Output the [X, Y] coordinate of the center of the cell containing the given text.  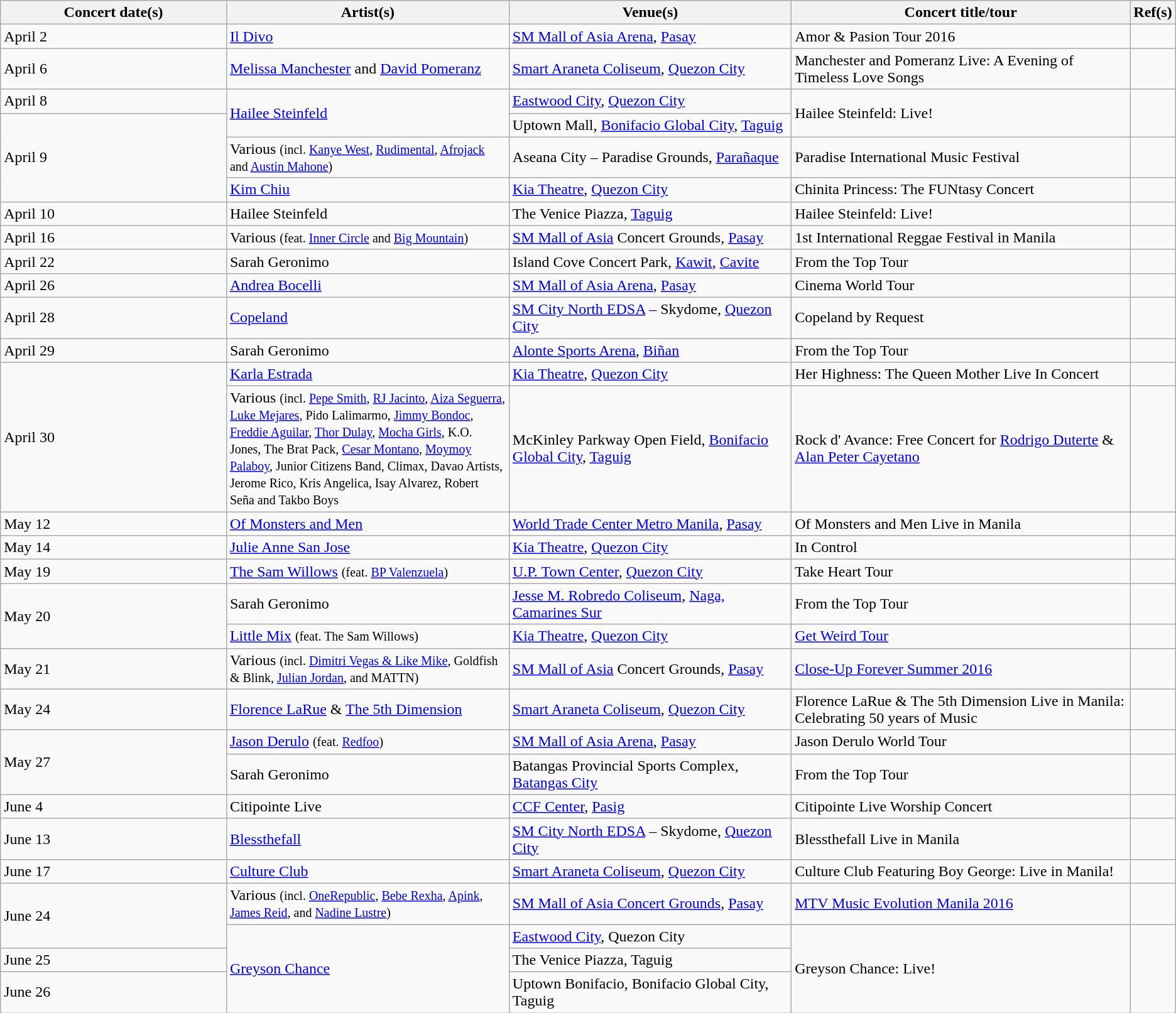
In Control [961, 548]
April 30 [114, 437]
Uptown Mall, Bonifacio Global City, Taguig [650, 125]
June 4 [114, 806]
Jesse M. Robredo Coliseum, Naga, Camarines Sur [650, 604]
Melissa Manchester and David Pomeranz [367, 69]
April 8 [114, 101]
Artist(s) [367, 13]
Aseana City – Paradise Grounds, Parañaque [650, 157]
Greyson Chance [367, 968]
Concert title/tour [961, 13]
Citipointe Live [367, 806]
Manchester and Pomeranz Live: A Evening of Timeless Love Songs [961, 69]
Jason Derulo (feat. Redfoo) [367, 742]
Florence LaRue & The 5th Dimension [367, 710]
The Sam Willows (feat. BP Valenzuela) [367, 572]
Chinita Princess: The FUNtasy Concert [961, 190]
Various (feat. Inner Circle and Big Mountain) [367, 237]
June 13 [114, 839]
April 26 [114, 285]
May 21 [114, 668]
Various (incl. Dimitri Vegas & Like Mike, Goldfish & Blink, Julian Jordan, and MATTN) [367, 668]
Get Weird Tour [961, 636]
Uptown Bonifacio, Bonifacio Global City, Taguig [650, 992]
April 6 [114, 69]
May 24 [114, 710]
April 28 [114, 318]
Culture Club Featuring Boy George: Live in Manila! [961, 871]
April 29 [114, 350]
Amor & Pasion Tour 2016 [961, 36]
May 19 [114, 572]
McKinley Parkway Open Field, Bonifacio Global City, Taguig [650, 449]
Copeland [367, 318]
Of Monsters and Men Live in Manila [961, 524]
Andrea Bocelli [367, 285]
Citipointe Live Worship Concert [961, 806]
1st International Reggae Festival in Manila [961, 237]
April 2 [114, 36]
June 17 [114, 871]
Venue(s) [650, 13]
April 10 [114, 214]
Batangas Provincial Sports Complex, Batangas City [650, 774]
Kim Chiu [367, 190]
Jason Derulo World Tour [961, 742]
Little Mix (feat. The Sam Willows) [367, 636]
CCF Center, Pasig [650, 806]
Island Cove Concert Park, Kawit, Cavite [650, 261]
April 22 [114, 261]
April 9 [114, 157]
Karla Estrada [367, 374]
Copeland by Request [961, 318]
May 20 [114, 615]
Paradise International Music Festival [961, 157]
Blessthefall [367, 839]
Close-Up Forever Summer 2016 [961, 668]
Rock d' Avance: Free Concert for Rodrigo Duterte & Alan Peter Cayetano [961, 449]
U.P. Town Center, Quezon City [650, 572]
Her Highness: The Queen Mother Live In Concert [961, 374]
June 25 [114, 960]
June 26 [114, 992]
May 14 [114, 548]
April 16 [114, 237]
Culture Club [367, 871]
Cinema World Tour [961, 285]
Greyson Chance: Live! [961, 968]
Ref(s) [1153, 13]
June 24 [114, 916]
Florence LaRue & The 5th Dimension Live in Manila: Celebrating 50 years of Music [961, 710]
MTV Music Evolution Manila 2016 [961, 903]
Il Divo [367, 36]
Various (incl. OneRepublic, Bebe Rexha, Apink, James Reid, and Nadine Lustre) [367, 903]
World Trade Center Metro Manila, Pasay [650, 524]
Of Monsters and Men [367, 524]
Concert date(s) [114, 13]
Alonte Sports Arena, Biñan [650, 350]
Julie Anne San Jose [367, 548]
Blessthefall Live in Manila [961, 839]
Take Heart Tour [961, 572]
May 27 [114, 762]
Various (incl. Kanye West, Rudimental, Afrojack and Austin Mahone) [367, 157]
May 12 [114, 524]
